Detect which cell encompasses the target text, then output its (X, Y) center coordinate. 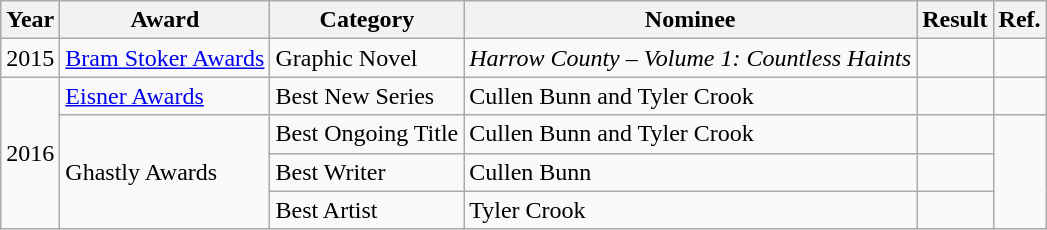
Bram Stoker Awards (165, 58)
Year (30, 20)
Ghastly Awards (165, 172)
Best Ongoing Title (367, 134)
Harrow County – Volume 1: Countless Haints (690, 58)
Result (955, 20)
Ref. (1020, 20)
Tyler Crook (690, 210)
Best Writer (367, 172)
Eisner Awards (165, 96)
Best Artist (367, 210)
Award (165, 20)
2015 (30, 58)
Category (367, 20)
Graphic Novel (367, 58)
Nominee (690, 20)
Best New Series (367, 96)
2016 (30, 153)
Cullen Bunn (690, 172)
